Search for the cell housing the specified text and yield its (X, Y) center coordinate. 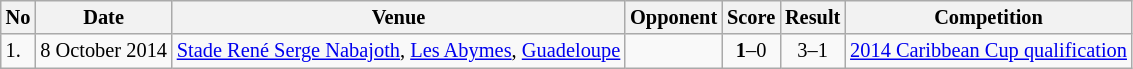
Stade René Serge Nabajoth, Les Abymes, Guadeloupe (398, 51)
1–0 (751, 51)
1. (18, 51)
Score (751, 17)
Competition (988, 17)
Date (104, 17)
No (18, 17)
Opponent (674, 17)
3–1 (812, 51)
Venue (398, 17)
2014 Caribbean Cup qualification (988, 51)
8 October 2014 (104, 51)
Result (812, 17)
